From the cell containing the given text, extract its center point as [x, y] coordinate. 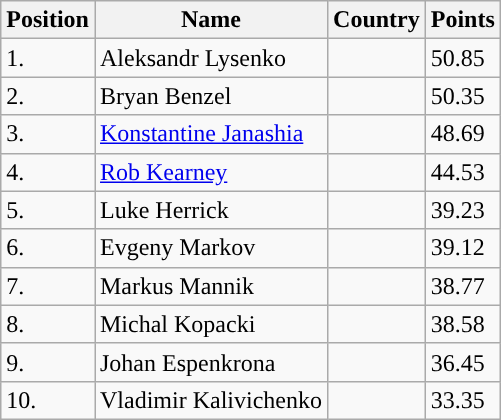
Johan Espenkrona [210, 362]
36.45 [462, 362]
1. [48, 58]
Markus Mannik [210, 286]
44.53 [462, 172]
Country [377, 20]
Aleksandr Lysenko [210, 58]
39.12 [462, 248]
48.69 [462, 134]
Luke Herrick [210, 210]
9. [48, 362]
3. [48, 134]
39.23 [462, 210]
Points [462, 20]
Position [48, 20]
50.35 [462, 96]
Michal Kopacki [210, 324]
Evgeny Markov [210, 248]
50.85 [462, 58]
10. [48, 400]
8. [48, 324]
Konstantine Janashia [210, 134]
5. [48, 210]
Rob Kearney [210, 172]
6. [48, 248]
Name [210, 20]
33.35 [462, 400]
2. [48, 96]
38.77 [462, 286]
Vladimir Kalivichenko [210, 400]
7. [48, 286]
4. [48, 172]
Bryan Benzel [210, 96]
38.58 [462, 324]
